Search for the cell housing the specified text and yield its [X, Y] center coordinate. 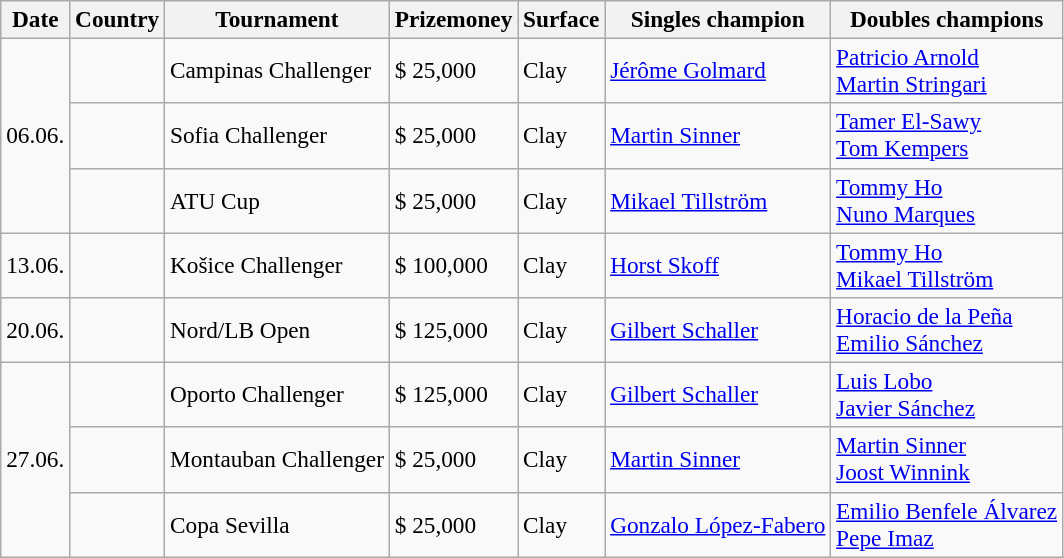
20.06. [36, 330]
Horst Skoff [718, 264]
Singles champion [718, 19]
Campinas Challenger [278, 70]
27.06. [36, 459]
Patricio Arnold Martin Stringari [947, 70]
Copa Sevilla [278, 524]
Martin Sinner Joost Winnink [947, 460]
Emilio Benfele Álvarez Pepe Imaz [947, 524]
Luis Lobo Javier Sánchez [947, 394]
13.06. [36, 264]
Montauban Challenger [278, 460]
$ 100,000 [453, 264]
Nord/LB Open [278, 330]
Jérôme Golmard [718, 70]
Tournament [278, 19]
Country [118, 19]
Tommy Ho Nuno Marques [947, 200]
Tamer El-Sawy Tom Kempers [947, 136]
Košice Challenger [278, 264]
Surface [562, 19]
Prizemoney [453, 19]
Gonzalo López-Fabero [718, 524]
06.06. [36, 135]
Horacio de la Peña Emilio Sánchez [947, 330]
Tommy Ho Mikael Tillström [947, 264]
Oporto Challenger [278, 394]
ATU Cup [278, 200]
Doubles champions [947, 19]
Mikael Tillström [718, 200]
Date [36, 19]
Sofia Challenger [278, 136]
